Extract the [x, y] coordinate from the center of the cell holding the provided text.  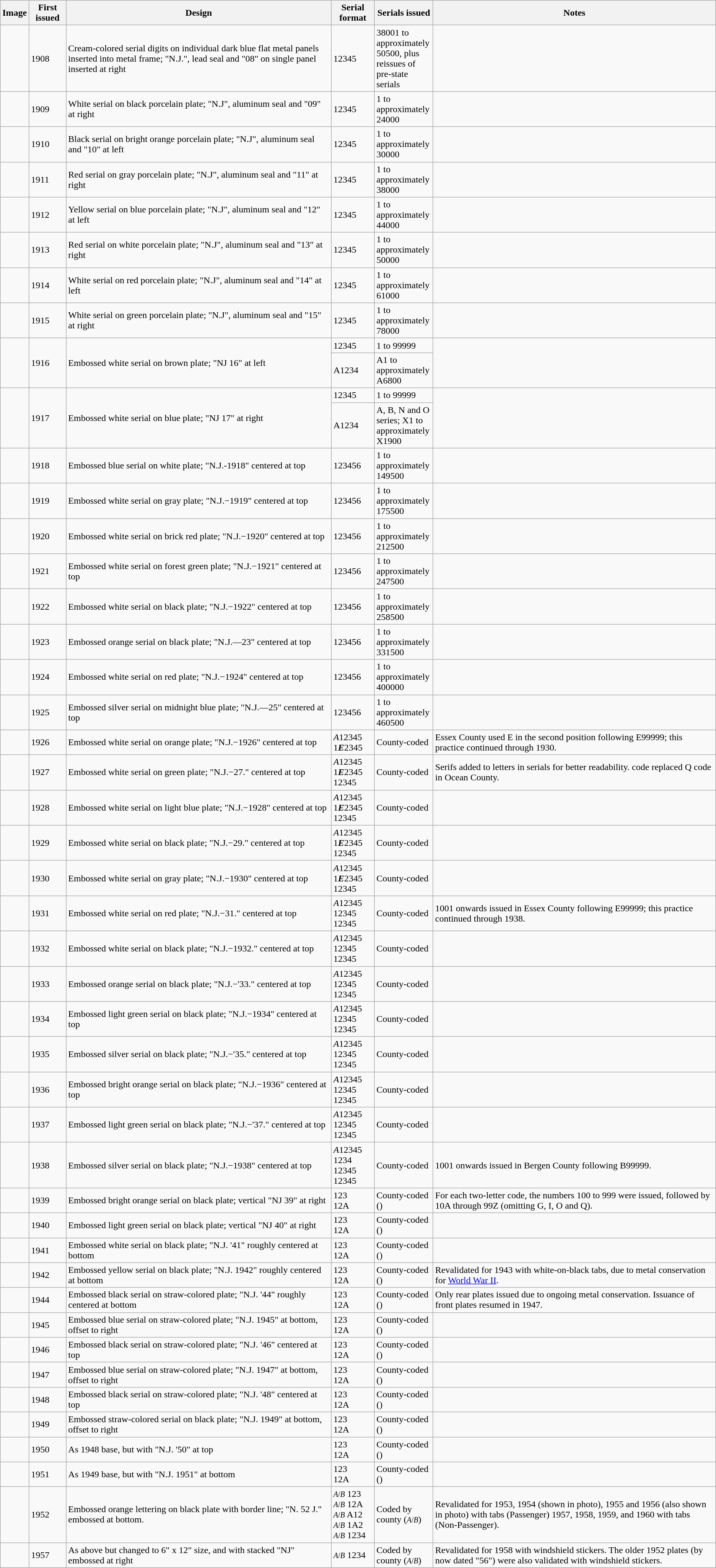
1 to approximately 175500 [404, 501]
1913 [47, 250]
Embossed silver serial on midnight blue plate; "N.J.—25" centered at top [199, 712]
A1234512341234512345 [353, 1165]
1 to approximately 78000 [404, 320]
1945 [47, 1325]
1908 [47, 58]
Image [15, 13]
1937 [47, 1125]
1933 [47, 984]
1921 [47, 571]
Embossed white serial on brick red plate; "N.J.−1920" centered at top [199, 536]
1920 [47, 536]
1918 [47, 466]
1934 [47, 1019]
1952 [47, 1515]
Embossed orange lettering on black plate with border line; "N. 52 J." embossed at bottom. [199, 1515]
Embossed white serial on light blue plate; "N.J.−1928" centered at top [199, 808]
Embossed white serial on red plate; "N.J.−31." centered at top [199, 913]
1931 [47, 913]
1916 [47, 363]
1 to approximately 460500 [404, 712]
1909 [47, 109]
Embossed bright orange serial on black plate; vertical "NJ 39" at right [199, 1200]
Embossed white serial on gray plate; "N.J.−1930" centered at top [199, 878]
Embossed orange serial on black plate; "N.J.—23" centered at top [199, 642]
1919 [47, 501]
1924 [47, 677]
Embossed bright orange serial on black plate; "N.J.−1936" centered at top [199, 1090]
1947 [47, 1375]
Embossed black serial on straw-colored plate; "N.J. '44" roughly centered at bottom [199, 1300]
Embossed white serial on black plate; "N.J.−1922" centered at top [199, 607]
1939 [47, 1200]
1930 [47, 878]
Embossed silver serial on black plate; "N.J.−'35." centered at top [199, 1054]
As 1949 base, but with "N.J. 1951" at bottom [199, 1474]
Embossed white serial on orange plate; "N.J.−1926" centered at top [199, 742]
1951 [47, 1474]
1950 [47, 1449]
1946 [47, 1349]
Embossed white serial on green plate; "N.J.−27." centered at top [199, 772]
Embossed blue serial on white plate; "N.J.-1918" centered at top [199, 466]
Embossed light green serial on black plate; vertical "NJ 40" at right [199, 1225]
1 to approximately 30000 [404, 144]
Embossed black serial on straw-colored plate; "N.J. '46" centered at top [199, 1349]
Red serial on gray porcelain plate; "N.J", aluminum seal and "11" at right [199, 179]
Embossed white serial on gray plate; "N.J.−1919" centered at top [199, 501]
Revalidated for 1958 with windshield stickers. The older 1952 plates (by now dated "56") were also validated with windshield stickers. [574, 1555]
1940 [47, 1225]
1925 [47, 712]
Embossed blue serial on straw-colored plate; "N.J. 1947" at bottom, offset to right [199, 1375]
Embossed white serial on black plate; "N.J.−1932." centered at top [199, 948]
1932 [47, 948]
Red serial on white porcelain plate; "N.J", aluminum seal and "13" at right [199, 250]
1 to approximately 258500 [404, 607]
Serifs added to letters in serials for better readability. code replaced Q code in Ocean County. [574, 772]
Embossed white serial on black plate; "N.J. '41" roughly centered at bottom [199, 1250]
1927 [47, 772]
1914 [47, 285]
1910 [47, 144]
1926 [47, 742]
1941 [47, 1250]
Essex County used E in the second position following E99999; this practice continued through 1930. [574, 742]
First issued [47, 13]
1 to approximately 38000 [404, 179]
A, B, N and O series; X1 to approximately X1900 [404, 426]
As above but changed to 6" x 12" size, and with stacked "NJ" embossed at right [199, 1555]
1929 [47, 843]
1938 [47, 1165]
As 1948 base, but with "N.J. '50" at top [199, 1449]
White serial on black porcelain plate; "N.J", aluminum seal and "09" at right [199, 109]
1948 [47, 1399]
1001 onwards issued in Essex County following E99999; this practice continued through 1938. [574, 913]
1957 [47, 1555]
38001 to approximately 50500, plus reissues of pre-state serials [404, 58]
1942 [47, 1275]
Serial format [353, 13]
1911 [47, 179]
1 to approximately 61000 [404, 285]
Embossed silver serial on black plate; "N.J.−1938" centered at top [199, 1165]
1 to approximately 331500 [404, 642]
1928 [47, 808]
1 to approximately 212500 [404, 536]
1917 [47, 418]
Embossed white serial on blue plate; "NJ 17" at right [199, 418]
For each two-letter code, the numbers 100 to 999 were issued, followed by 10A through 99Z (omitting G, I, O and Q). [574, 1200]
1 to approximately 50000 [404, 250]
White serial on green porcelain plate; "N.J", aluminum seal and "15" at right [199, 320]
Only rear plates issued due to ongoing metal conservation. Issuance of front plates resumed in 1947. [574, 1300]
1 to approximately 400000 [404, 677]
1 to approximately 24000 [404, 109]
Embossed white serial on red plate; "N.J.−1924" centered at top [199, 677]
Serials issued [404, 13]
Revalidated for 1943 with white-on-black tabs, due to metal conservation for World War II. [574, 1275]
A1 to approximately A6800 [404, 370]
Design [199, 13]
Embossed black serial on straw-colored plate; "N.J. '48" centered at top [199, 1399]
1935 [47, 1054]
1944 [47, 1300]
A123451E2345 [353, 742]
1923 [47, 642]
1 to approximately 44000 [404, 215]
1936 [47, 1090]
Embossed blue serial on straw-colored plate; "N.J. 1945" at bottom, offset to right [199, 1325]
1001 onwards issued in Bergen County following B99999. [574, 1165]
White serial on red porcelain plate; "N.J", aluminum seal and "14" at left [199, 285]
1912 [47, 215]
1949 [47, 1424]
Embossed orange serial on black plate; "N.J.−'33." centered at top [199, 984]
Embossed light green serial on black plate; "N.J.−1934" centered at top [199, 1019]
1922 [47, 607]
Notes [574, 13]
Yellow serial on blue porcelain plate; "N.J", aluminum seal and "12" at left [199, 215]
Embossed yellow serial on black plate; "N.J. 1942" roughly centered at bottom [199, 1275]
1915 [47, 320]
A/B 1234 [353, 1555]
1 to approximately 149500 [404, 466]
Embossed light green serial on black plate; "N.J.−'37." centered at top [199, 1125]
Embossed white serial on brown plate; "NJ 16" at left [199, 363]
A/B 123A/B 12AA/B A12A/B 1A2A/B 1234 [353, 1515]
1 to approximately 247500 [404, 571]
Embossed straw-colored serial on black plate; "N.J. 1949" at bottom, offset to right [199, 1424]
Embossed white serial on black plate; "N.J.−29." centered at top [199, 843]
Black serial on bright orange porcelain plate; "N.J", aluminum seal and "10" at left [199, 144]
Embossed white serial on forest green plate; "N.J.−1921" centered at top [199, 571]
